Provide the (x, y) coordinate of the cell's center where the given text is located.  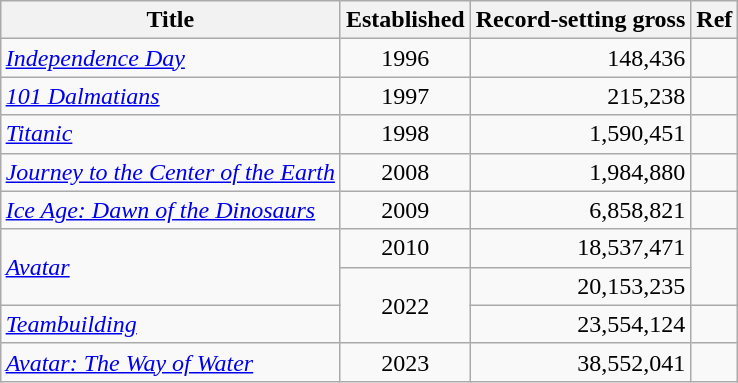
Record-setting gross (580, 20)
Established (405, 20)
Title (170, 20)
Ice Age: Dawn of the Dinosaurs (170, 210)
1996 (405, 58)
1997 (405, 96)
2010 (405, 248)
215,238 (580, 96)
Journey to the Center of the Earth (170, 172)
148,436 (580, 58)
Teambuilding (170, 324)
1998 (405, 134)
Ref (714, 20)
Independence Day (170, 58)
Avatar (170, 267)
2022 (405, 305)
101 Dalmatians (170, 96)
Titanic (170, 134)
6,858,821 (580, 210)
38,552,041 (580, 362)
23,554,124 (580, 324)
18,537,471 (580, 248)
1,984,880 (580, 172)
1,590,451 (580, 134)
2023 (405, 362)
20,153,235 (580, 286)
2008 (405, 172)
2009 (405, 210)
Avatar: The Way of Water (170, 362)
